Scan for the cell matching the given text and deliver its [X, Y] coordinate at center. 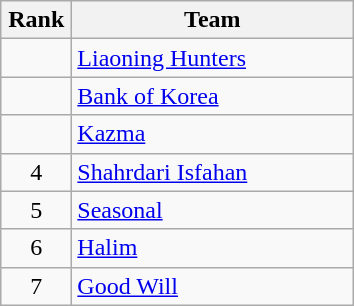
Shahrdari Isfahan [212, 172]
Halim [212, 248]
Kazma [212, 134]
Team [212, 20]
Good Will [212, 286]
7 [36, 286]
Liaoning Hunters [212, 58]
Seasonal [212, 210]
6 [36, 248]
Bank of Korea [212, 96]
5 [36, 210]
Rank [36, 20]
4 [36, 172]
